Locate the cell with the specified text and output its [x, y] center coordinate. 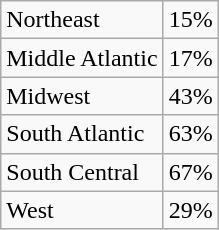
29% [190, 210]
Middle Atlantic [82, 58]
Midwest [82, 96]
South Atlantic [82, 134]
West [82, 210]
South Central [82, 172]
17% [190, 58]
63% [190, 134]
67% [190, 172]
Northeast [82, 20]
15% [190, 20]
43% [190, 96]
